From the cell containing the given text, extract its center point as (x, y) coordinate. 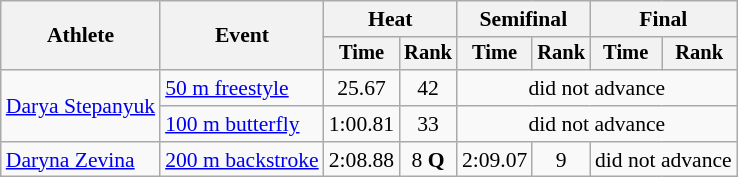
25.67 (362, 88)
Semifinal (524, 19)
42 (428, 88)
100 m butterfly (242, 124)
Final (664, 19)
33 (428, 124)
1:00.81 (362, 124)
Heat (390, 19)
50 m freestyle (242, 88)
Event (242, 36)
Darya Stepanyuk (80, 106)
Athlete (80, 36)
